From the cell containing the given text, extract its center point as [x, y] coordinate. 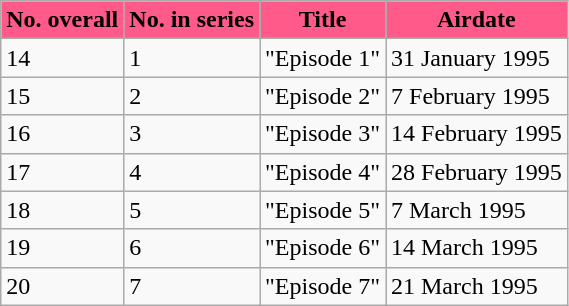
"Episode 6" [323, 248]
18 [62, 210]
Title [323, 20]
"Episode 2" [323, 96]
No. in series [192, 20]
"Episode 1" [323, 58]
"Episode 3" [323, 134]
1 [192, 58]
7 February 1995 [477, 96]
2 [192, 96]
"Episode 4" [323, 172]
7 [192, 286]
20 [62, 286]
15 [62, 96]
14 February 1995 [477, 134]
19 [62, 248]
4 [192, 172]
31 January 1995 [477, 58]
Airdate [477, 20]
28 February 1995 [477, 172]
16 [62, 134]
No. overall [62, 20]
14 [62, 58]
6 [192, 248]
5 [192, 210]
21 March 1995 [477, 286]
"Episode 7" [323, 286]
3 [192, 134]
"Episode 5" [323, 210]
14 March 1995 [477, 248]
7 March 1995 [477, 210]
17 [62, 172]
